Scan for the cell matching the given text and deliver its [X, Y] coordinate at center. 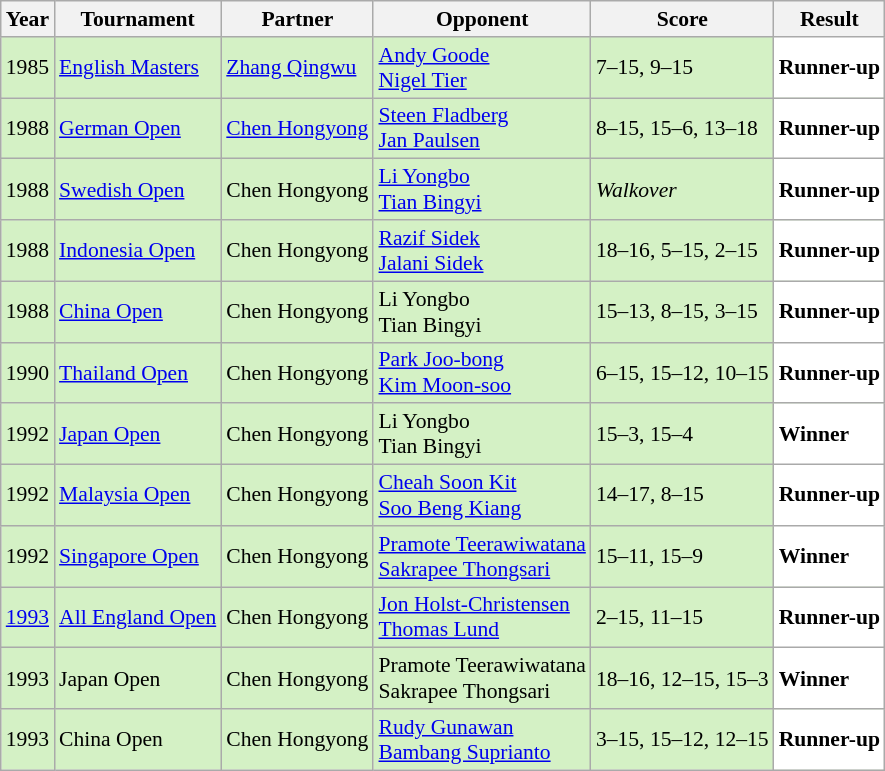
1985 [28, 68]
18–16, 12–15, 15–3 [682, 678]
Score [682, 19]
Thailand Open [138, 372]
Partner [297, 19]
Swedish Open [138, 190]
Year [28, 19]
Malaysia Open [138, 496]
All England Open [138, 618]
Park Joo-bong Kim Moon-soo [482, 372]
Opponent [482, 19]
15–13, 8–15, 3–15 [682, 312]
Zhang Qingwu [297, 68]
6–15, 15–12, 10–15 [682, 372]
Tournament [138, 19]
Jon Holst-Christensen Thomas Lund [482, 618]
2–15, 11–15 [682, 618]
Singapore Open [138, 556]
Cheah Soon Kit Soo Beng Kiang [482, 496]
8–15, 15–6, 13–18 [682, 128]
3–15, 15–12, 12–15 [682, 740]
Indonesia Open [138, 250]
Andy Goode Nigel Tier [482, 68]
Razif Sidek Jalani Sidek [482, 250]
15–3, 15–4 [682, 434]
14–17, 8–15 [682, 496]
Walkover [682, 190]
15–11, 15–9 [682, 556]
Result [830, 19]
1990 [28, 372]
Steen Fladberg Jan Paulsen [482, 128]
German Open [138, 128]
18–16, 5–15, 2–15 [682, 250]
English Masters [138, 68]
Rudy Gunawan Bambang Suprianto [482, 740]
7–15, 9–15 [682, 68]
